Scan for the cell matching the given text and deliver its (x, y) coordinate at center. 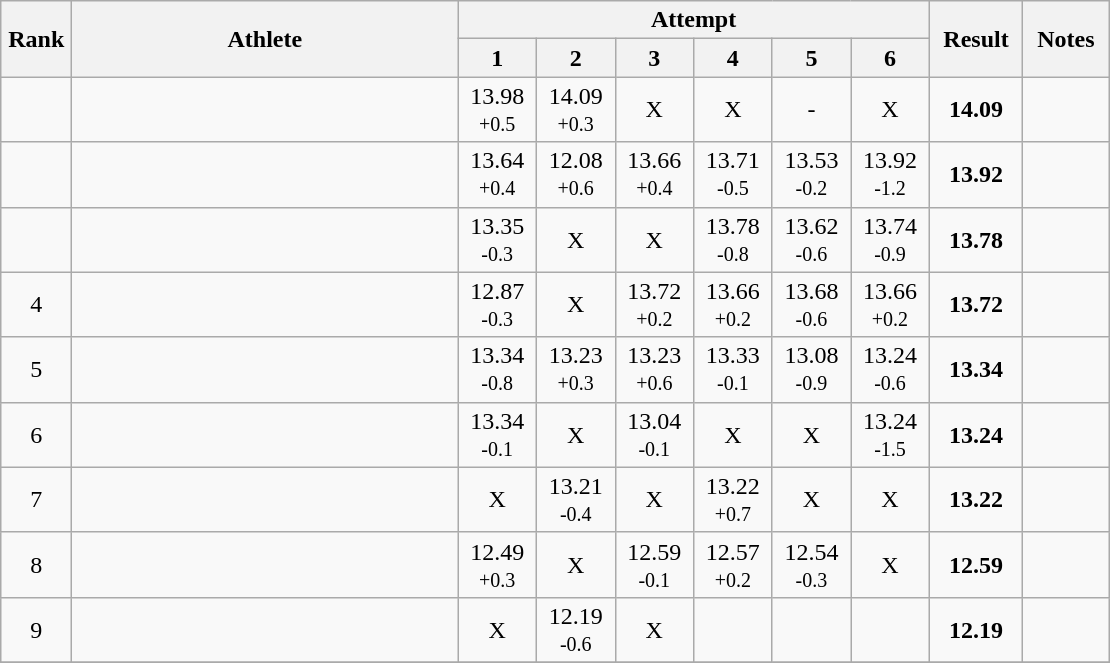
12.57+0.2 (734, 564)
9 (36, 630)
13.78-0.8 (734, 240)
Athlete (265, 39)
13.92 (976, 174)
13.72+0.2 (654, 304)
12.19 (976, 630)
13.78 (976, 240)
12.49+0.3 (498, 564)
14.09+0.3 (576, 110)
13.74-0.9 (890, 240)
13.24 (976, 434)
12.08+0.6 (576, 174)
2 (576, 58)
13.34 (976, 370)
13.23+0.6 (654, 370)
13.92-1.2 (890, 174)
Rank (36, 39)
13.72 (976, 304)
1 (498, 58)
12.87-0.3 (498, 304)
13.22+0.7 (734, 500)
13.24-0.6 (890, 370)
13.35-0.3 (498, 240)
14.09 (976, 110)
Notes (1066, 39)
13.71-0.5 (734, 174)
12.59 (976, 564)
Attempt (694, 20)
13.08-0.9 (812, 370)
13.64+0.4 (498, 174)
13.24-1.5 (890, 434)
12.59-0.1 (654, 564)
13.34-0.8 (498, 370)
8 (36, 564)
13.21-0.4 (576, 500)
12.19-0.6 (576, 630)
13.04-0.1 (654, 434)
13.22 (976, 500)
13.34-0.1 (498, 434)
3 (654, 58)
13.68-0.6 (812, 304)
13.23+0.3 (576, 370)
Result (976, 39)
12.54-0.3 (812, 564)
13.98+0.5 (498, 110)
13.62-0.6 (812, 240)
13.66+0.4 (654, 174)
13.53-0.2 (812, 174)
13.33-0.1 (734, 370)
- (812, 110)
7 (36, 500)
